Provide the (x, y) coordinate of the cell's center where the given text is located.  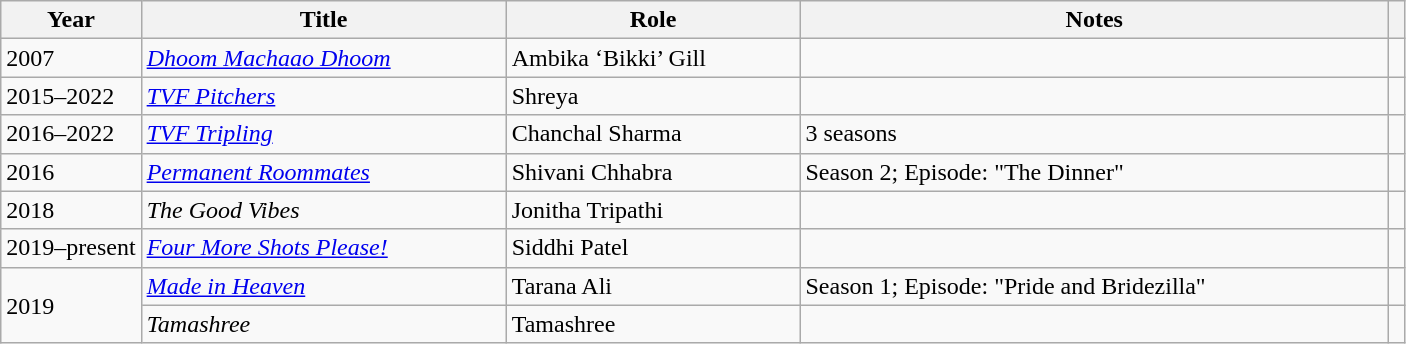
Tarana Ali (653, 286)
Siddhi Patel (653, 248)
3 seasons (1094, 134)
Year (71, 20)
2018 (71, 210)
Season 1; Episode: "Pride and Bridezilla" (1094, 286)
Permanent Roommates (324, 172)
Made in Heaven (324, 286)
2016–2022 (71, 134)
2016 (71, 172)
Chanchal Sharma (653, 134)
2019–present (71, 248)
2007 (71, 58)
TVF Tripling (324, 134)
TVF Pitchers (324, 96)
2015–2022 (71, 96)
Shreya (653, 96)
Role (653, 20)
Ambika ‘Bikki’ Gill (653, 58)
Season 2; Episode: "The Dinner" (1094, 172)
The Good Vibes (324, 210)
Title (324, 20)
Four More Shots Please! (324, 248)
Jonitha Tripathi (653, 210)
Dhoom Machaao Dhoom (324, 58)
2019 (71, 305)
Notes (1094, 20)
Shivani Chhabra (653, 172)
